Output the [X, Y] coordinate of the center of the cell containing the given text.  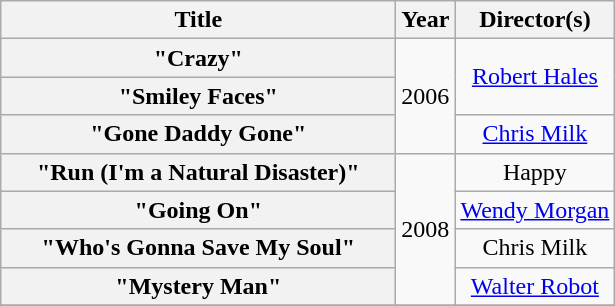
Title [198, 20]
"Run (I'm a Natural Disaster)" [198, 172]
2008 [426, 229]
Wendy Morgan [535, 210]
"Mystery Man" [198, 286]
"Going On" [198, 210]
Director(s) [535, 20]
Walter Robot [535, 286]
"Gone Daddy Gone" [198, 134]
Robert Hales [535, 77]
2006 [426, 96]
Happy [535, 172]
"Smiley Faces" [198, 96]
"Who's Gonna Save My Soul" [198, 248]
Year [426, 20]
"Crazy" [198, 58]
